Return (X, Y) of the center of cell containing provided text 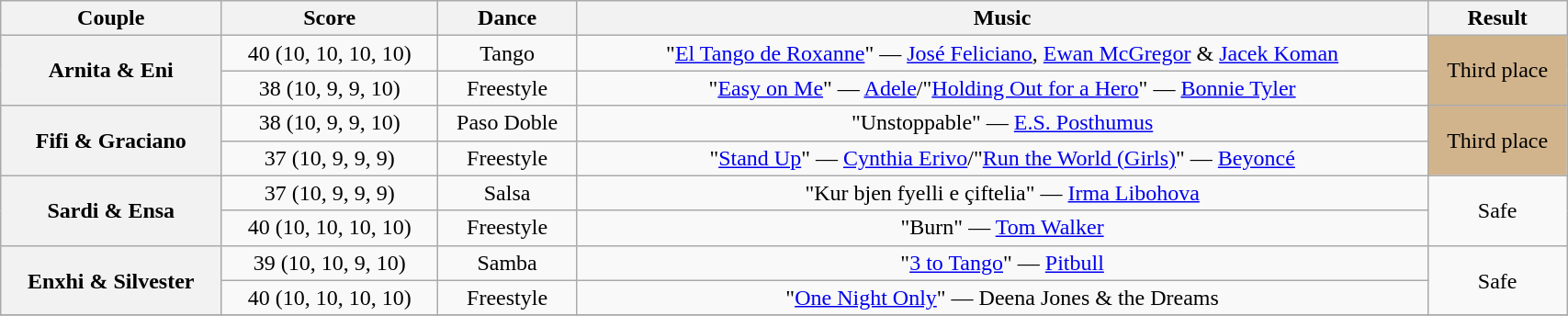
Samba (507, 263)
"Unstoppable" — E.S. Posthumus (1003, 123)
Music (1003, 18)
Salsa (507, 193)
Fifi & Graciano (111, 141)
"Kur bjen fyelli e çiftelia" — Irma Libohova (1003, 193)
"Burn" — Tom Walker (1003, 228)
"Stand Up" — Cynthia Erivo/"Run the World (Girls)" — Beyoncé (1003, 158)
Couple (111, 18)
Dance (507, 18)
"El Tango de Roxanne" — José Feliciano, Ewan McGregor & Jacek Koman (1003, 53)
39 (10, 10, 9, 10) (330, 263)
"One Night Only" — Deena Jones & the Dreams (1003, 298)
Result (1497, 18)
"3 to Tango" — Pitbull (1003, 263)
"Easy on Me" — Adele/"Holding Out for a Hero" — Bonnie Tyler (1003, 88)
Sardi & Ensa (111, 210)
Tango (507, 53)
Paso Doble (507, 123)
Enxhi & Silvester (111, 280)
Arnita & Eni (111, 71)
Score (330, 18)
